Capture the cell that displays the provided text and extract its (X, Y) central coordinate. 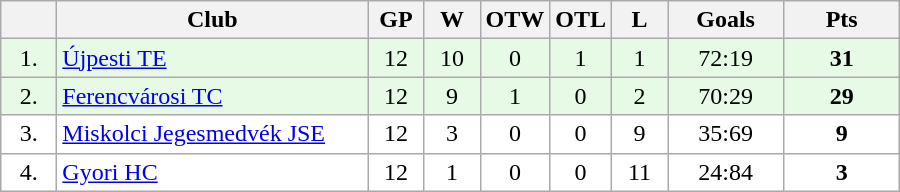
29 (842, 96)
Club (212, 20)
4. (29, 172)
31 (842, 58)
Gyori HC (212, 172)
OTW (515, 20)
35:69 (726, 134)
Ferencvárosi TC (212, 96)
W (452, 20)
10 (452, 58)
Goals (726, 20)
Újpesti TE (212, 58)
GP (396, 20)
24:84 (726, 172)
3. (29, 134)
OTL (581, 20)
Pts (842, 20)
11 (640, 172)
72:19 (726, 58)
2 (640, 96)
L (640, 20)
Miskolci Jegesmedvék JSE (212, 134)
2. (29, 96)
1. (29, 58)
70:29 (726, 96)
